Search for the cell housing the specified text and yield its (X, Y) center coordinate. 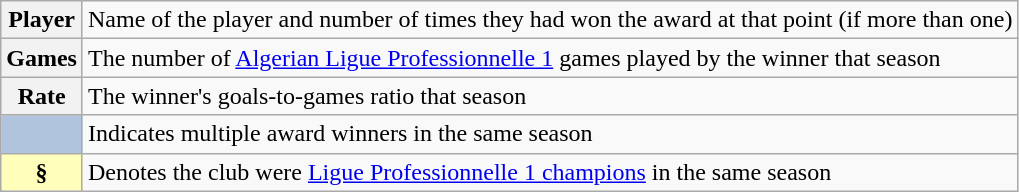
The winner's goals-to-games ratio that season (550, 96)
Name of the player and number of times they had won the award at that point (if more than one) (550, 20)
§ (42, 172)
Games (42, 58)
Player (42, 20)
Denotes the club were Ligue Professionnelle 1 champions in the same season (550, 172)
The number of Algerian Ligue Professionnelle 1 games played by the winner that season (550, 58)
Rate (42, 96)
Indicates multiple award winners in the same season (550, 134)
